Locate the cell with the specified text and output its (X, Y) center coordinate. 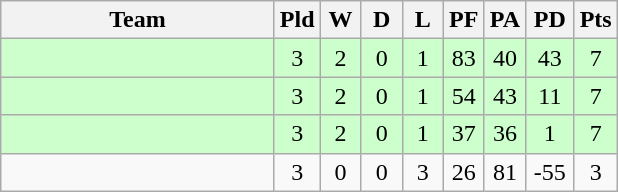
Pld (297, 20)
D (382, 20)
Pts (596, 20)
26 (464, 172)
54 (464, 96)
11 (550, 96)
L (422, 20)
36 (504, 134)
W (340, 20)
37 (464, 134)
PD (550, 20)
Team (138, 20)
-55 (550, 172)
81 (504, 172)
40 (504, 58)
83 (464, 58)
PA (504, 20)
PF (464, 20)
